Scan for the cell matching the given text and deliver its (x, y) coordinate at center. 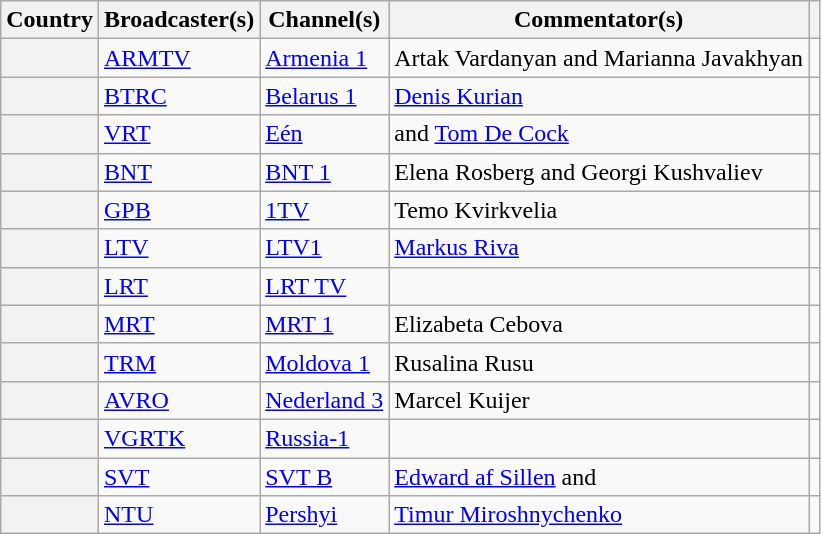
AVRO (178, 400)
Timur Miroshnychenko (599, 515)
Eén (324, 134)
Nederland 3 (324, 400)
Russia-1 (324, 438)
Pershyi (324, 515)
1TV (324, 210)
Elena Rosberg and Georgi Kushvaliev (599, 172)
GPB (178, 210)
Country (50, 20)
Rusalina Rusu (599, 362)
LTV1 (324, 248)
LRT (178, 286)
Marcel Kuijer (599, 400)
Markus Riva (599, 248)
BTRC (178, 96)
Denis Kurian (599, 96)
MRT 1 (324, 324)
SVT B (324, 477)
Armenia 1 (324, 58)
SVT (178, 477)
NTU (178, 515)
Broadcaster(s) (178, 20)
Channel(s) (324, 20)
and Tom De Cock (599, 134)
LRT TV (324, 286)
Temo Kvirkvelia (599, 210)
LTV (178, 248)
TRM (178, 362)
Belarus 1 (324, 96)
Elizabeta Cebova (599, 324)
Commentator(s) (599, 20)
ARMTV (178, 58)
MRT (178, 324)
Moldova 1 (324, 362)
BNT 1 (324, 172)
BNT (178, 172)
Edward af Sillen and (599, 477)
VRT (178, 134)
Artak Vardanyan and Marianna Javakhyan (599, 58)
VGRTK (178, 438)
